Pinpoint the cell where the given text exists, returning its [x, y] midpoint coordinate. 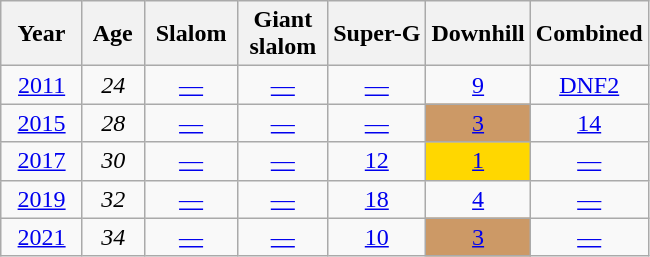
Combined [589, 34]
14 [589, 123]
34 [113, 237]
32 [113, 199]
30 [113, 161]
4 [478, 199]
2015 [42, 123]
10 [377, 237]
Giant slalom [283, 34]
Downhill [478, 34]
1 [478, 161]
Super-G [377, 34]
12 [377, 161]
Age [113, 34]
DNF2 [589, 85]
Year [42, 34]
2011 [42, 85]
Slalom [191, 34]
9 [478, 85]
2021 [42, 237]
18 [377, 199]
28 [113, 123]
2017 [42, 161]
2019 [42, 199]
24 [113, 85]
